Search for the cell housing the specified text and yield its [x, y] center coordinate. 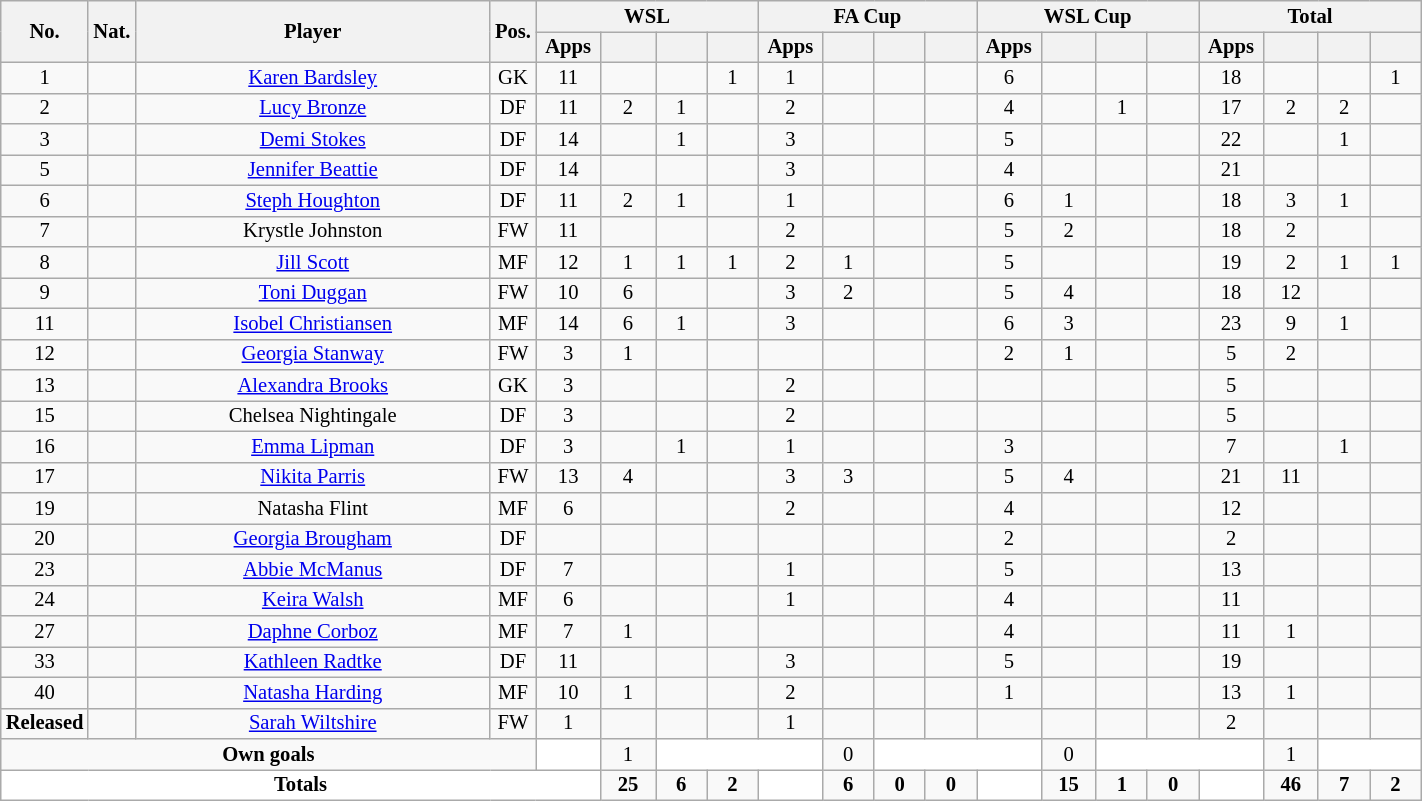
Pos. [513, 31]
Isobel Christiansen [312, 324]
20 [45, 538]
Lucy Bronze [312, 108]
25 [628, 784]
Demi Stokes [312, 140]
Georgia Brougham [312, 538]
Kathleen Radtke [312, 662]
Natasha Flint [312, 508]
Abbie McManus [312, 570]
Player [312, 31]
22 [1231, 140]
Nat. [112, 31]
No. [45, 31]
Emma Lipman [312, 446]
16 [45, 446]
40 [45, 692]
Steph Houghton [312, 200]
Jill Scott [312, 262]
Keira Walsh [312, 600]
Nikita Parris [312, 478]
Jennifer Beattie [312, 170]
Natasha Harding [312, 692]
WSL Cup [1088, 16]
Own goals [268, 754]
24 [45, 600]
Daphne Corboz [312, 632]
FA Cup [867, 16]
Totals [301, 784]
27 [45, 632]
Georgia Stanway [312, 354]
Released [45, 724]
Sarah Wiltshire [312, 724]
8 [45, 262]
Chelsea Nightingale [312, 416]
Alexandra Brooks [312, 386]
Total [1310, 16]
WSL [647, 16]
Karen Bardsley [312, 78]
33 [45, 662]
Toni Duggan [312, 292]
Krystle Johnston [312, 232]
46 [1290, 784]
